Extract the [x, y] coordinate from the center of the cell holding the provided text.  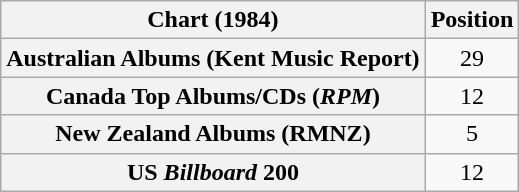
Chart (1984) [213, 20]
Canada Top Albums/CDs (RPM) [213, 96]
New Zealand Albums (RMNZ) [213, 134]
29 [472, 58]
Australian Albums (Kent Music Report) [213, 58]
US Billboard 200 [213, 172]
5 [472, 134]
Position [472, 20]
